Find where the given text appears and provide that cell's center as [X, Y] coordinate. 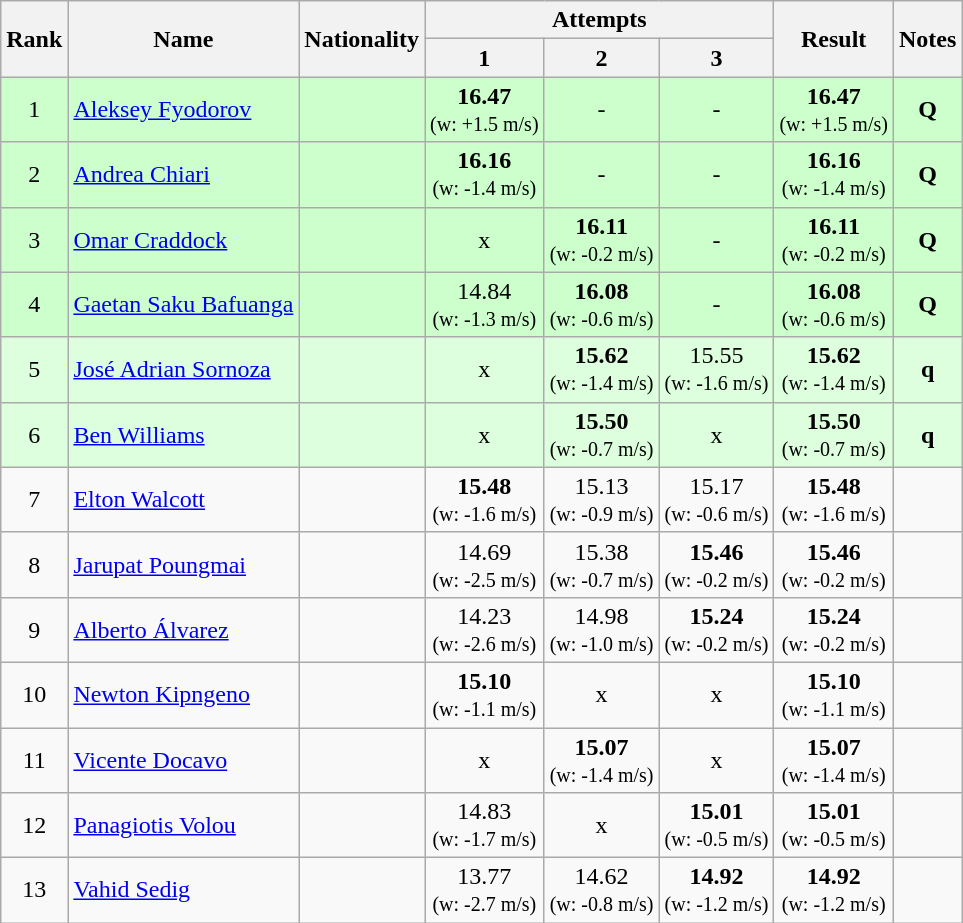
16.16(w: -1.4 m/s) [485, 174]
8 [34, 564]
15.48(w: -1.6 m/s) [485, 500]
13 [34, 890]
15.01 (w: -0.5 m/s) [834, 826]
15.62(w: -1.4 m/s) [602, 370]
Newton Kipngeno [184, 694]
14.62(w: -0.8 m/s) [602, 890]
Alberto Álvarez [184, 630]
16.16 (w: -1.4 m/s) [834, 174]
Gaetan Saku Bafuanga [184, 304]
Attempts [600, 20]
14.98(w: -1.0 m/s) [602, 630]
14.23(w: -2.6 m/s) [485, 630]
16.08 (w: -0.6 m/s) [834, 304]
Panagiotis Volou [184, 826]
15.24(w: -0.2 m/s) [716, 630]
Andrea Chiari [184, 174]
15.24 (w: -0.2 m/s) [834, 630]
Vicente Docavo [184, 760]
Vahid Sedig [184, 890]
Aleksey Fyodorov [184, 110]
15.55(w: -1.6 m/s) [716, 370]
15.48 (w: -1.6 m/s) [834, 500]
Ben Williams [184, 434]
15.01(w: -0.5 m/s) [716, 826]
15.50(w: -0.7 m/s) [602, 434]
14.69(w: -2.5 m/s) [485, 564]
15.10 (w: -1.1 m/s) [834, 694]
14.92 (w: -1.2 m/s) [834, 890]
9 [34, 630]
Name [184, 39]
15.46 (w: -0.2 m/s) [834, 564]
15.17(w: -0.6 m/s) [716, 500]
11 [34, 760]
15.13(w: -0.9 m/s) [602, 500]
Result [834, 39]
15.46(w: -0.2 m/s) [716, 564]
13.77(w: -2.7 m/s) [485, 890]
Omar Craddock [184, 240]
5 [34, 370]
Jarupat Poungmai [184, 564]
15.10(w: -1.1 m/s) [485, 694]
Notes [927, 39]
10 [34, 694]
15.38(w: -0.7 m/s) [602, 564]
12 [34, 826]
7 [34, 500]
4 [34, 304]
15.50 (w: -0.7 m/s) [834, 434]
Rank [34, 39]
15.62 (w: -1.4 m/s) [834, 370]
Elton Walcott [184, 500]
Nationality [362, 39]
15.07 (w: -1.4 m/s) [834, 760]
16.11 (w: -0.2 m/s) [834, 240]
14.92(w: -1.2 m/s) [716, 890]
15.07(w: -1.4 m/s) [602, 760]
José Adrian Sornoza [184, 370]
14.83(w: -1.7 m/s) [485, 826]
14.84(w: -1.3 m/s) [485, 304]
6 [34, 434]
16.47 (w: +1.5 m/s) [834, 110]
16.11(w: -0.2 m/s) [602, 240]
16.47(w: +1.5 m/s) [485, 110]
16.08(w: -0.6 m/s) [602, 304]
